Provide the (X, Y) coordinate of the cell's center where the given text is located.  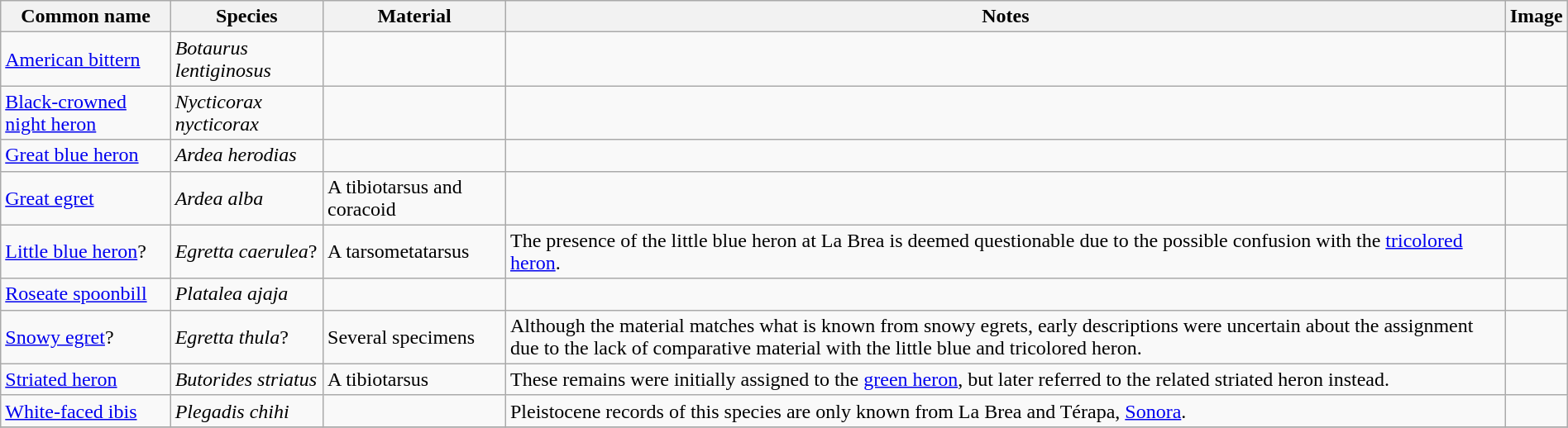
Butorides striatus (246, 379)
Great egret (86, 198)
Common name (86, 17)
White-faced ibis (86, 411)
Snowy egret? (86, 337)
Great blue heron (86, 155)
Botaurus lentiginosus (246, 59)
Roseate spoonbill (86, 294)
Plegadis chihi (246, 411)
Egretta thula? (246, 337)
Nycticorax nycticorax (246, 112)
Egretta caerulea? (246, 251)
Black-crowned night heron (86, 112)
Notes (1006, 17)
Material (415, 17)
Image (1537, 17)
The presence of the little blue heron at La Brea is deemed questionable due to the possible confusion with the tricolored heron. (1006, 251)
American bittern (86, 59)
A tibiotarsus (415, 379)
Little blue heron? (86, 251)
Ardea alba (246, 198)
Species (246, 17)
These remains were initially assigned to the green heron, but later referred to the related striated heron instead. (1006, 379)
Platalea ajaja (246, 294)
Ardea herodias (246, 155)
A tarsometatarsus (415, 251)
Several specimens (415, 337)
Pleistocene records of this species are only known from La Brea and Térapa, Sonora. (1006, 411)
Striated heron (86, 379)
A tibiotarsus and coracoid (415, 198)
